Capture the cell that displays the provided text and extract its [x, y] central coordinate. 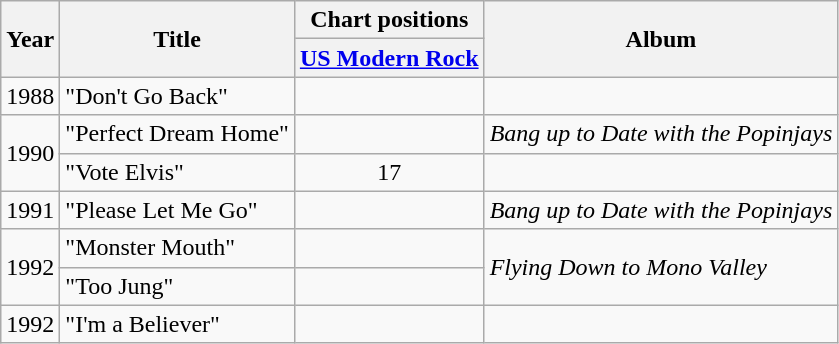
"Please Let Me Go" [178, 210]
"Vote Elvis" [178, 172]
"Too Jung" [178, 286]
Year [30, 39]
1991 [30, 210]
Flying Down to Mono Valley [661, 267]
Title [178, 39]
1990 [30, 153]
"Monster Mouth" [178, 248]
17 [389, 172]
"Perfect Dream Home" [178, 134]
Chart positions [389, 20]
"I'm a Believer" [178, 324]
"Don't Go Back" [178, 96]
US Modern Rock [389, 58]
1988 [30, 96]
Album [661, 39]
